Extract the [X, Y] coordinate from the center of the cell holding the provided text.  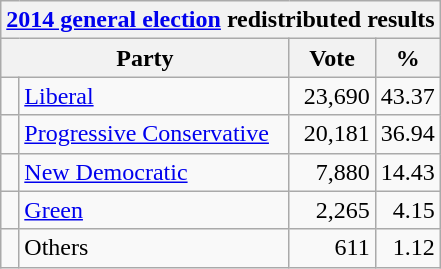
20,181 [332, 134]
Party [145, 58]
23,690 [332, 96]
Green [154, 210]
2014 general election redistributed results [220, 20]
Progressive Conservative [154, 134]
43.37 [408, 96]
Others [154, 248]
14.43 [408, 172]
Liberal [154, 96]
7,880 [332, 172]
611 [332, 248]
36.94 [408, 134]
% [408, 58]
Vote [332, 58]
2,265 [332, 210]
4.15 [408, 210]
New Democratic [154, 172]
1.12 [408, 248]
